Provide the (X, Y) coordinate of the cell's center where the given text is located.  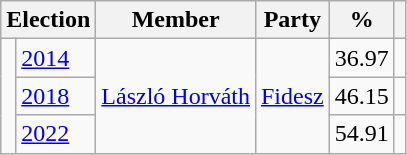
Party (292, 20)
36.97 (362, 58)
46.15 (362, 96)
Election (48, 20)
2022 (56, 134)
Fidesz (292, 96)
54.91 (362, 134)
% (362, 20)
2018 (56, 96)
Member (176, 20)
2014 (56, 58)
László Horváth (176, 96)
